Locate the cell with the specified text and output its [x, y] center coordinate. 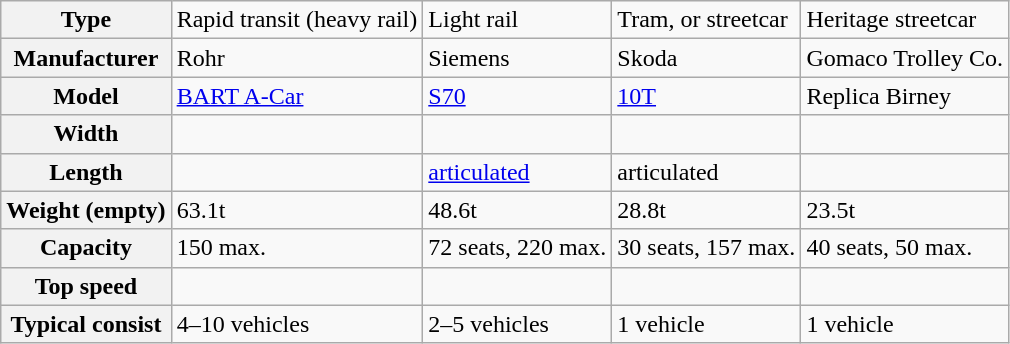
48.6t [518, 210]
Rohr [297, 58]
63.1t [297, 210]
Light rail [518, 20]
Weight (empty) [86, 210]
Gomaco Trolley Co. [905, 58]
28.8t [706, 210]
Skoda [706, 58]
23.5t [905, 210]
Top speed [86, 286]
4–10 vehicles [297, 324]
Model [86, 96]
Replica Birney [905, 96]
Typical consist [86, 324]
10T [706, 96]
Tram, or streetcar [706, 20]
Siemens [518, 58]
40 seats, 50 max. [905, 248]
Manufacturer [86, 58]
Width [86, 134]
Length [86, 172]
Type [86, 20]
72 seats, 220 max. [518, 248]
Heritage streetcar [905, 20]
150 max. [297, 248]
30 seats, 157 max. [706, 248]
Capacity [86, 248]
BART A-Car [297, 96]
Rapid transit (heavy rail) [297, 20]
S70 [518, 96]
2–5 vehicles [518, 324]
